Provide the (X, Y) coordinate of the cell's center where the given text is located.  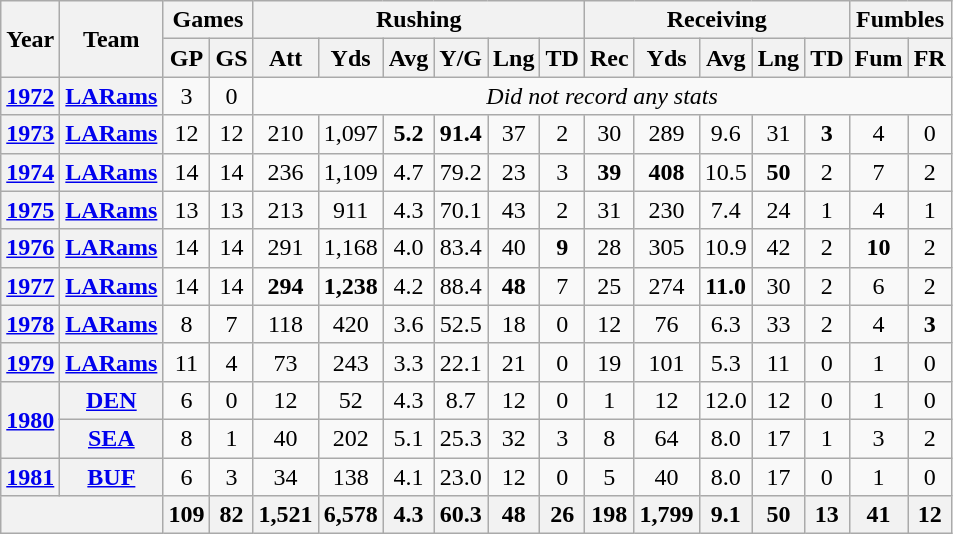
39 (609, 172)
Att (286, 58)
1981 (30, 477)
91.4 (461, 134)
23 (514, 172)
21 (514, 362)
33 (778, 324)
70.1 (461, 210)
76 (666, 324)
32 (514, 438)
6,578 (350, 515)
3.6 (408, 324)
Rushing (418, 20)
60.3 (461, 515)
5 (609, 477)
1,097 (350, 134)
198 (609, 515)
911 (350, 210)
202 (350, 438)
1975 (30, 210)
101 (666, 362)
79.2 (461, 172)
GS (232, 58)
FR (930, 58)
GP (186, 58)
1974 (30, 172)
274 (666, 286)
1,238 (350, 286)
83.4 (461, 248)
Rec (609, 58)
34 (286, 477)
1980 (30, 419)
25 (609, 286)
6.3 (726, 324)
5.1 (408, 438)
11.0 (726, 286)
26 (562, 515)
18 (514, 324)
7.4 (726, 210)
1976 (30, 248)
3.3 (408, 362)
8.7 (461, 400)
41 (878, 515)
289 (666, 134)
1972 (30, 96)
88.4 (461, 286)
1978 (30, 324)
82 (232, 515)
291 (286, 248)
420 (350, 324)
236 (286, 172)
118 (286, 324)
Did not record any stats (602, 96)
19 (609, 362)
73 (286, 362)
28 (609, 248)
23.0 (461, 477)
408 (666, 172)
Fumbles (900, 20)
Y/G (461, 58)
1,799 (666, 515)
230 (666, 210)
12.0 (726, 400)
Year (30, 39)
4.2 (408, 286)
109 (186, 515)
1977 (30, 286)
Games (208, 20)
10.5 (726, 172)
4.1 (408, 477)
Receiving (716, 20)
25.3 (461, 438)
9.6 (726, 134)
1,168 (350, 248)
22.1 (461, 362)
52 (350, 400)
4.0 (408, 248)
5.2 (408, 134)
9.1 (726, 515)
Fum (878, 58)
9 (562, 248)
DEN (112, 400)
305 (666, 248)
10.9 (726, 248)
10 (878, 248)
Team (112, 39)
138 (350, 477)
4.7 (408, 172)
210 (286, 134)
5.3 (726, 362)
SEA (112, 438)
24 (778, 210)
43 (514, 210)
1,109 (350, 172)
1973 (30, 134)
213 (286, 210)
1979 (30, 362)
52.5 (461, 324)
42 (778, 248)
243 (350, 362)
64 (666, 438)
37 (514, 134)
294 (286, 286)
1,521 (286, 515)
BUF (112, 477)
